Identify which cell holds the provided text, then report its (x, y) central coordinate. 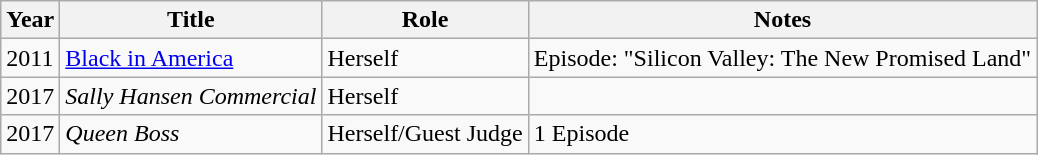
2011 (30, 58)
Role (425, 20)
Sally Hansen Commercial (191, 96)
Episode: "Silicon Valley: The New Promised Land" (782, 58)
Black in America (191, 58)
Queen Boss (191, 134)
1 Episode (782, 134)
Year (30, 20)
Herself/Guest Judge (425, 134)
Notes (782, 20)
Title (191, 20)
